Pinpoint the cell where the given text exists, returning its [x, y] midpoint coordinate. 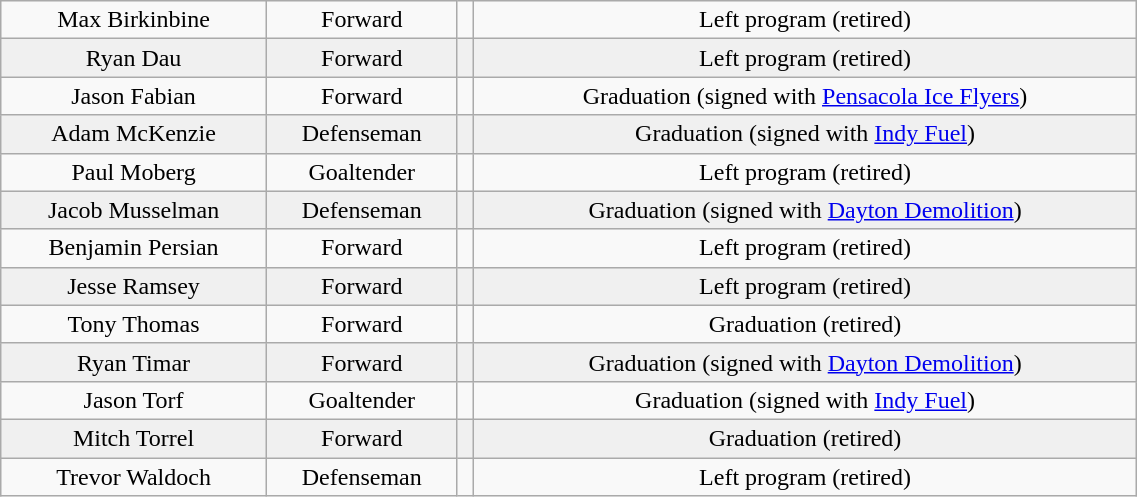
Graduation (signed with Pensacola Ice Flyers) [805, 96]
Jason Fabian [134, 96]
Trevor Waldoch [134, 477]
Jesse Ramsey [134, 286]
Ryan Dau [134, 58]
Jason Torf [134, 400]
Ryan Timar [134, 362]
Jacob Musselman [134, 210]
Adam McKenzie [134, 134]
Benjamin Persian [134, 248]
Mitch Torrel [134, 438]
Max Birkinbine [134, 20]
Paul Moberg [134, 172]
Tony Thomas [134, 324]
